Find where the given text appears and provide that cell's center as [X, Y] coordinate. 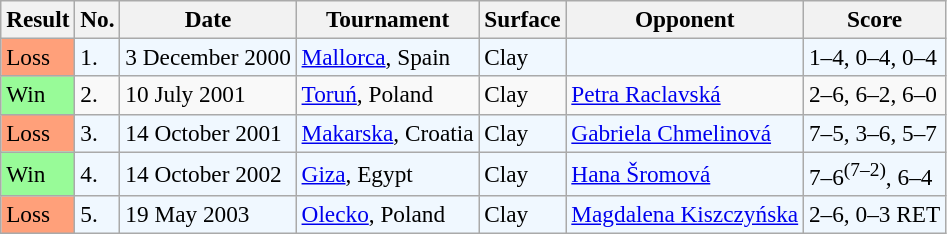
Magdalena Kiszczyńska [685, 214]
7–5, 3–6, 5–7 [875, 133]
Result [38, 19]
Opponent [685, 19]
Giza, Egypt [388, 173]
Makarska, Croatia [388, 133]
1–4, 0–4, 0–4 [875, 57]
Surface [522, 19]
Olecko, Poland [388, 214]
Mallorca, Spain [388, 57]
14 October 2001 [208, 133]
5. [98, 214]
No. [98, 19]
Hana Šromová [685, 173]
7–6(7–2), 6–4 [875, 173]
2–6, 0–3 RET [875, 214]
10 July 2001 [208, 95]
19 May 2003 [208, 214]
2–6, 6–2, 6–0 [875, 95]
Toruń, Poland [388, 95]
3. [98, 133]
4. [98, 173]
1. [98, 57]
14 October 2002 [208, 173]
2. [98, 95]
3 December 2000 [208, 57]
Date [208, 19]
Tournament [388, 19]
Gabriela Chmelinová [685, 133]
Score [875, 19]
Petra Raclavská [685, 95]
